For the text-containing cell, return its midpoint in (X, Y) coordinate format. 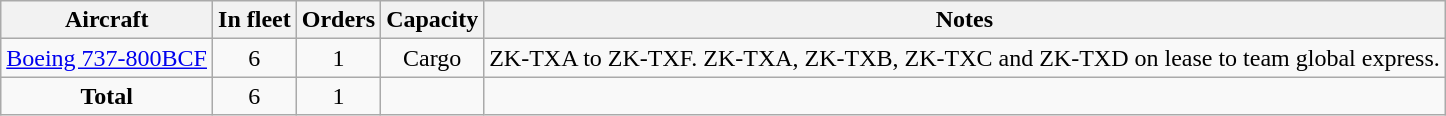
ZK-TXA to ZK-TXF. ZK-TXA, ZK-TXB, ZK-TXC and ZK-TXD on lease to team global express. (965, 58)
Cargo (432, 58)
Capacity (432, 20)
Boeing 737-800BCF (107, 58)
Notes (965, 20)
Orders (338, 20)
Aircraft (107, 20)
In fleet (255, 20)
Total (107, 96)
